Output the [x, y] coordinate of the center of the cell containing the given text.  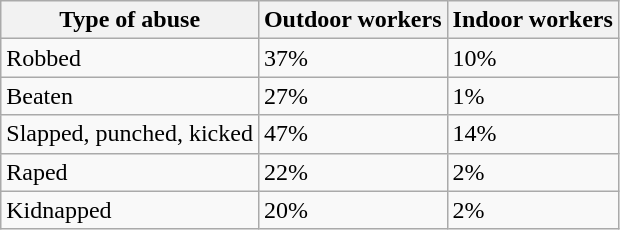
14% [532, 134]
Beaten [130, 96]
Indoor workers [532, 20]
Type of abuse [130, 20]
Slapped, punched, kicked [130, 134]
Kidnapped [130, 210]
22% [352, 172]
10% [532, 58]
Raped [130, 172]
27% [352, 96]
37% [352, 58]
1% [532, 96]
Outdoor workers [352, 20]
Robbed [130, 58]
47% [352, 134]
20% [352, 210]
